Detect which cell encompasses the target text, then output its [X, Y] center coordinate. 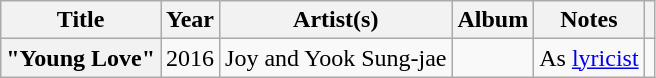
Year [190, 20]
As lyricist [589, 58]
Album [493, 20]
Artist(s) [336, 20]
Notes [589, 20]
2016 [190, 58]
Joy and Yook Sung-jae [336, 58]
"Young Love" [81, 58]
Title [81, 20]
